Capture the cell that displays the provided text and extract its [X, Y] central coordinate. 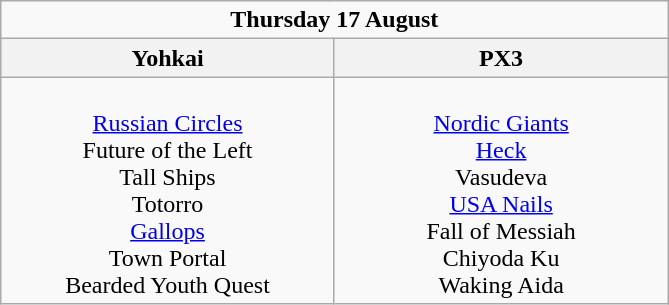
Nordic Giants Heck Vasudeva USA Nails Fall of Messiah Chiyoda Ku Waking Aida [501, 190]
PX3 [501, 58]
Russian Circles Future of the Left Tall Ships Totorro Gallops Town Portal Bearded Youth Quest [168, 190]
Yohkai [168, 58]
Thursday 17 August [334, 20]
